Locate the cell with the specified text and output its [x, y] center coordinate. 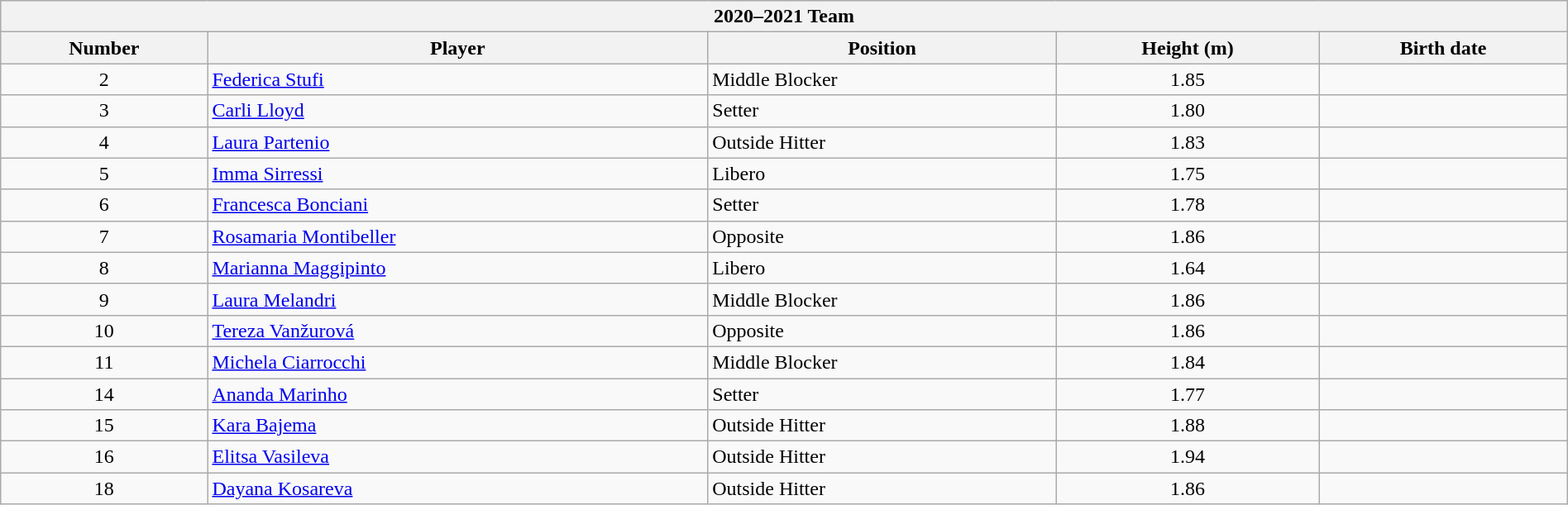
1.94 [1188, 457]
Laura Melandri [458, 299]
2020–2021 Team [784, 17]
1.84 [1188, 362]
Height (m) [1188, 48]
7 [104, 236]
1.83 [1188, 142]
Player [458, 48]
Francesca Bonciani [458, 205]
1.80 [1188, 111]
Birth date [1443, 48]
Marianna Maggipinto [458, 268]
Federica Stufi [458, 79]
Ananda Marinho [458, 394]
11 [104, 362]
14 [104, 394]
1.78 [1188, 205]
1.77 [1188, 394]
15 [104, 426]
3 [104, 111]
1.75 [1188, 174]
Kara Bajema [458, 426]
1.64 [1188, 268]
9 [104, 299]
Michela Ciarrocchi [458, 362]
Dayana Kosareva [458, 488]
1.85 [1188, 79]
Rosamaria Montibeller [458, 236]
6 [104, 205]
5 [104, 174]
Elitsa Vasileva [458, 457]
10 [104, 331]
16 [104, 457]
2 [104, 79]
Position [882, 48]
1.88 [1188, 426]
Tereza Vanžurová [458, 331]
Imma Sirressi [458, 174]
8 [104, 268]
18 [104, 488]
Number [104, 48]
4 [104, 142]
Carli Lloyd [458, 111]
Laura Partenio [458, 142]
